Capture the cell that displays the provided text and extract its [x, y] central coordinate. 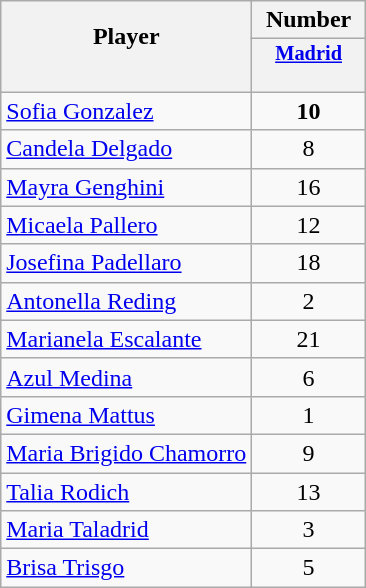
13 [309, 491]
Azul Medina [126, 377]
Antonella Reding [126, 301]
Josefina Padellaro [126, 263]
Maria Taladrid [126, 530]
Player [126, 36]
18 [309, 263]
3 [309, 530]
12 [309, 225]
8 [309, 149]
5 [309, 568]
1 [309, 415]
6 [309, 377]
21 [309, 339]
Marianela Escalante [126, 339]
Maria Brigido Chamorro [126, 453]
Madrid [309, 54]
Brisa Trisgo [126, 568]
Number [309, 20]
16 [309, 187]
Talia Rodich [126, 491]
10 [309, 111]
Sofia Gonzalez [126, 111]
2 [309, 301]
9 [309, 453]
Mayra Genghini [126, 187]
Gimena Mattus [126, 415]
Candela Delgado [126, 149]
Micaela Pallero [126, 225]
